Return the (X, Y) coordinate for the center point of the cell that contains the specified text.  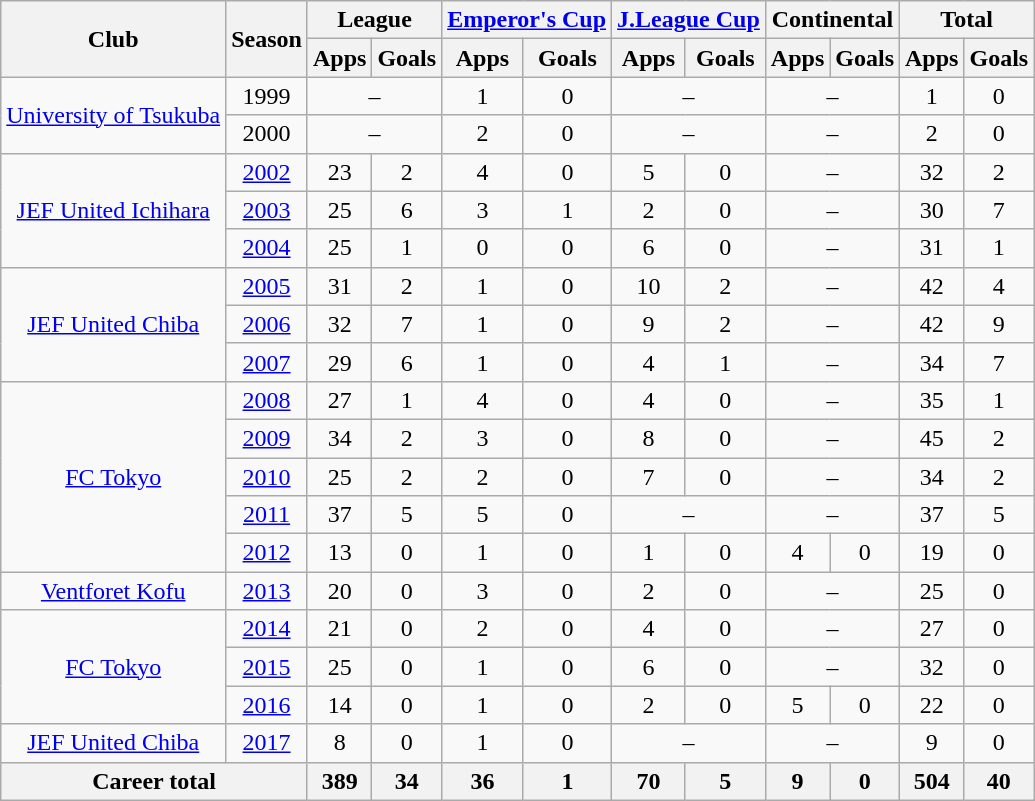
13 (339, 553)
36 (483, 781)
29 (339, 362)
JEF United Ichihara (114, 210)
2007 (267, 362)
2013 (267, 591)
1999 (267, 96)
45 (932, 438)
35 (932, 400)
J.League Cup (689, 20)
14 (339, 705)
2015 (267, 667)
League (374, 20)
Ventforet Kofu (114, 591)
2010 (267, 477)
2016 (267, 705)
2009 (267, 438)
2011 (267, 515)
Club (114, 39)
2012 (267, 553)
2014 (267, 629)
10 (649, 286)
19 (932, 553)
504 (932, 781)
Continental (832, 20)
30 (932, 210)
20 (339, 591)
2004 (267, 248)
Emperor's Cup (527, 20)
2002 (267, 172)
2003 (267, 210)
22 (932, 705)
Career total (154, 781)
70 (649, 781)
Season (267, 39)
2006 (267, 324)
University of Tsukuba (114, 115)
Total (967, 20)
2008 (267, 400)
2005 (267, 286)
23 (339, 172)
389 (339, 781)
2000 (267, 134)
40 (999, 781)
2017 (267, 743)
21 (339, 629)
